Output the (x, y) coordinate of the center of the cell containing the given text.  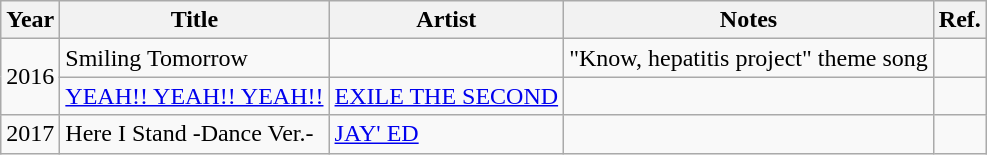
YEAH!! YEAH!! YEAH!! (194, 96)
EXILE THE SECOND (446, 96)
Smiling Tomorrow (194, 58)
2016 (30, 77)
Title (194, 20)
JAY' ED (446, 134)
2017 (30, 134)
Here I Stand -Dance Ver.- (194, 134)
Ref. (960, 20)
Notes (749, 20)
Year (30, 20)
"Know, hepatitis project" theme song (749, 58)
Artist (446, 20)
